Identify which cell holds the provided text, then report its (X, Y) central coordinate. 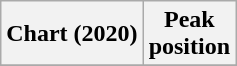
Peakposition (189, 34)
Chart (2020) (72, 34)
